Pinpoint the cell where the given text exists, returning its [X, Y] midpoint coordinate. 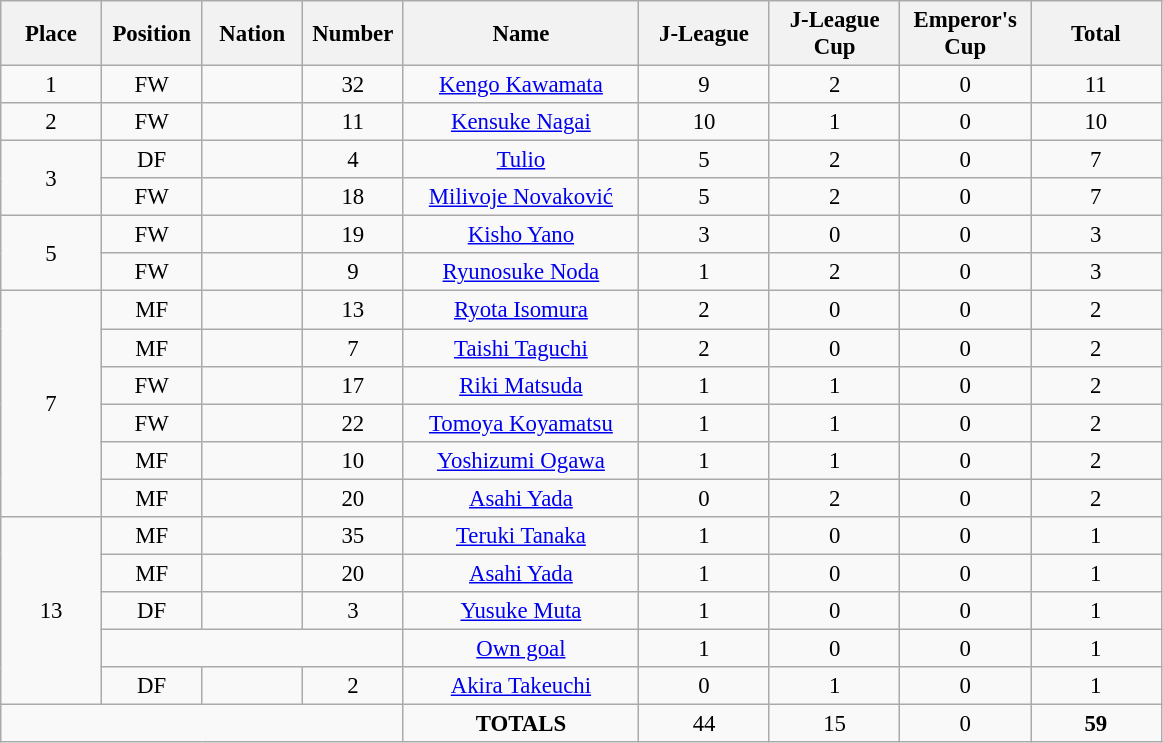
J-League [704, 34]
44 [704, 724]
Number [354, 34]
59 [1096, 724]
Yusuke Muta [521, 611]
J-League Cup [834, 34]
Akira Takeuchi [521, 686]
Ryota Isomura [521, 310]
Kisho Yano [521, 235]
Yoshizumi Ogawa [521, 460]
Ryunosuke Noda [521, 273]
Nation [252, 34]
Own goal [521, 648]
TOTALS [521, 724]
4 [354, 160]
22 [354, 423]
Taishi Taguchi [521, 348]
15 [834, 724]
Kengo Kawamata [521, 85]
18 [354, 197]
32 [354, 85]
Position [152, 34]
Teruki Tanaka [521, 536]
Riki Matsuda [521, 385]
Milivoje Novaković [521, 197]
19 [354, 235]
Place [52, 34]
Kensuke Nagai [521, 122]
Total [1096, 34]
Name [521, 34]
Tomoya Koyamatsu [521, 423]
35 [354, 536]
Tulio [521, 160]
Emperor's Cup [966, 34]
17 [354, 385]
